Return (X, Y) of the center of cell containing provided text 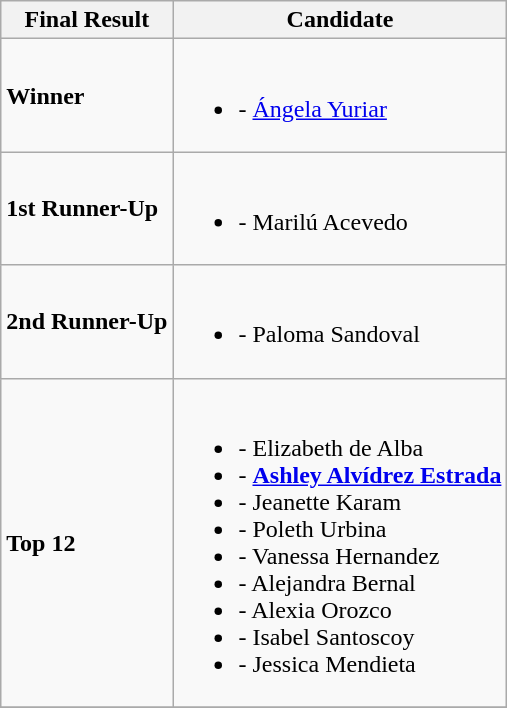
- Paloma Sandoval (340, 322)
- Ángela Yuriar (340, 96)
Top 12 (87, 542)
Candidate (340, 20)
2nd Runner-Up (87, 322)
Final Result (87, 20)
- Marilú Acevedo (340, 208)
Winner (87, 96)
1st Runner-Up (87, 208)
